Search for the cell housing the specified text and yield its (X, Y) center coordinate. 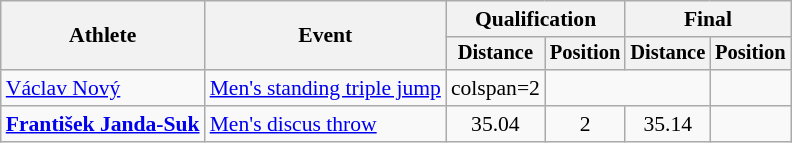
Final (708, 19)
Men's standing triple jump (326, 88)
Event (326, 36)
František Janda-Suk (103, 124)
Václav Nový (103, 88)
Qualification (536, 19)
35.14 (668, 124)
35.04 (496, 124)
Athlete (103, 36)
Men's discus throw (326, 124)
colspan=2 (496, 88)
2 (585, 124)
